Return [X, Y] of the center of cell containing provided text 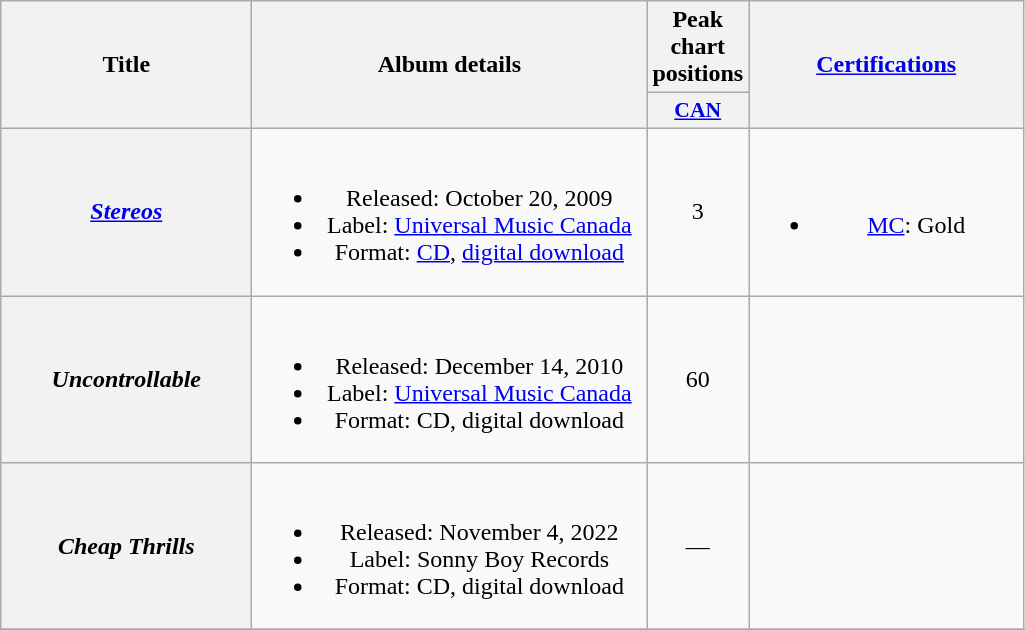
Album details [450, 65]
MC: Gold [886, 212]
Cheap Thrills [126, 546]
CAN [698, 111]
Certifications [886, 65]
Peak chart positions [698, 47]
Released: December 14, 2010Label: Universal Music CanadaFormat: CD, digital download [450, 380]
Released: October 20, 2009Label: Universal Music CanadaFormat: CD, digital download [450, 212]
Title [126, 65]
3 [698, 212]
Released: November 4, 2022Label: Sonny Boy RecordsFormat: CD, digital download [450, 546]
— [698, 546]
Stereos [126, 212]
60 [698, 380]
Uncontrollable [126, 380]
